For the text-containing cell, return its midpoint in [x, y] coordinate format. 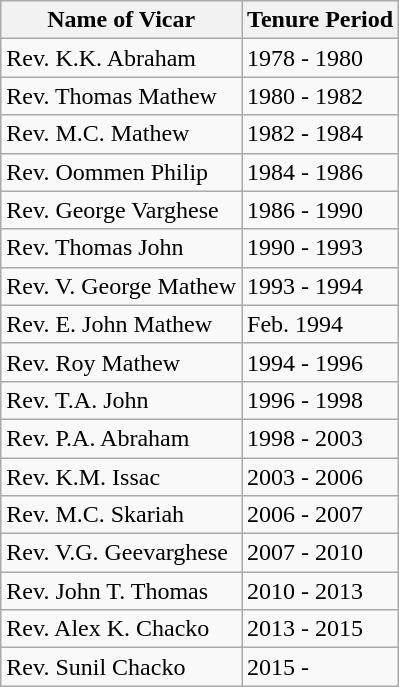
Rev. V. George Mathew [122, 286]
Rev. Oommen Philip [122, 172]
Rev. Alex K. Chacko [122, 629]
Rev. Roy Mathew [122, 362]
1980 - 1982 [320, 96]
Rev. Thomas John [122, 248]
1984 - 1986 [320, 172]
Rev. K.K. Abraham [122, 58]
2010 - 2013 [320, 591]
1996 - 1998 [320, 400]
Rev. George Varghese [122, 210]
Rev. V.G. Geevarghese [122, 553]
Rev. Sunil Chacko [122, 667]
Rev. John T. Thomas [122, 591]
2006 - 2007 [320, 515]
Rev. T.A. John [122, 400]
Rev. E. John Mathew [122, 324]
2015 - [320, 667]
Feb. 1994 [320, 324]
1993 - 1994 [320, 286]
Rev. M.C. Mathew [122, 134]
1990 - 1993 [320, 248]
1994 - 1996 [320, 362]
Name of Vicar [122, 20]
2007 - 2010 [320, 553]
Rev. P.A. Abraham [122, 438]
1998 - 2003 [320, 438]
Rev. K.M. Issac [122, 477]
2003 - 2006 [320, 477]
2013 - 2015 [320, 629]
Rev. M.C. Skariah [122, 515]
1978 - 1980 [320, 58]
1982 - 1984 [320, 134]
Rev. Thomas Mathew [122, 96]
Tenure Period [320, 20]
1986 - 1990 [320, 210]
